Output the [x, y] coordinate of the center of the cell containing the given text.  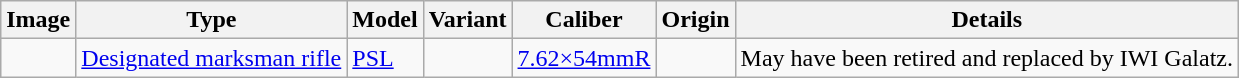
May have been retired and replaced by IWI Galatz. [986, 58]
Details [986, 20]
Caliber [584, 20]
Designated marksman rifle [212, 58]
7.62×54mmR [584, 58]
Model [385, 20]
PSL [385, 58]
Variant [468, 20]
Image [38, 20]
Origin [696, 20]
Type [212, 20]
